Provide the [x, y] coordinate of the cell's center where the given text is located.  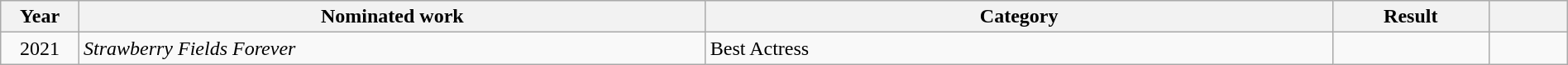
Nominated work [392, 17]
2021 [40, 48]
Best Actress [1019, 48]
Strawberry Fields Forever [392, 48]
Result [1411, 17]
Category [1019, 17]
Year [40, 17]
